From the cell containing the given text, extract its center point as (X, Y) coordinate. 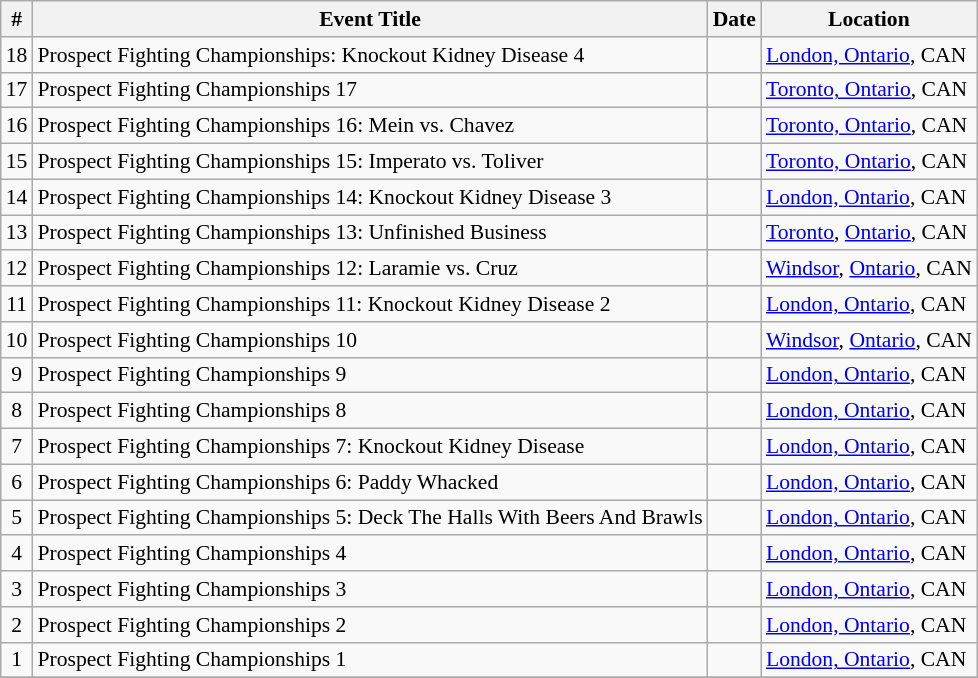
Prospect Fighting Championships 2 (370, 625)
Prospect Fighting Championships 1 (370, 660)
Prospect Fighting Championships 17 (370, 90)
5 (17, 518)
Prospect Fighting Championships 8 (370, 411)
12 (17, 269)
Prospect Fighting Championships 7: Knockout Kidney Disease (370, 447)
10 (17, 340)
Prospect Fighting Championships 15: Imperato vs. Toliver (370, 162)
Prospect Fighting Championships 5: Deck The Halls With Beers And Brawls (370, 518)
9 (17, 375)
Prospect Fighting Championships 14: Knockout Kidney Disease 3 (370, 197)
16 (17, 126)
6 (17, 482)
3 (17, 589)
1 (17, 660)
Prospect Fighting Championships 9 (370, 375)
Prospect Fighting Championships 4 (370, 554)
8 (17, 411)
2 (17, 625)
Prospect Fighting Championships 12: Laramie vs. Cruz (370, 269)
Prospect Fighting Championships: Knockout Kidney Disease 4 (370, 55)
18 (17, 55)
15 (17, 162)
7 (17, 447)
# (17, 19)
Prospect Fighting Championships 16: Mein vs. Chavez (370, 126)
4 (17, 554)
Prospect Fighting Championships 6: Paddy Whacked (370, 482)
Prospect Fighting Championships 3 (370, 589)
Prospect Fighting Championships 13: Unfinished Business (370, 233)
17 (17, 90)
Prospect Fighting Championships 11: Knockout Kidney Disease 2 (370, 304)
Location (869, 19)
11 (17, 304)
Date (734, 19)
Prospect Fighting Championships 10 (370, 340)
14 (17, 197)
13 (17, 233)
Event Title (370, 19)
